Determine the [x, y] coordinate at the center of the cell enclosing the given text.  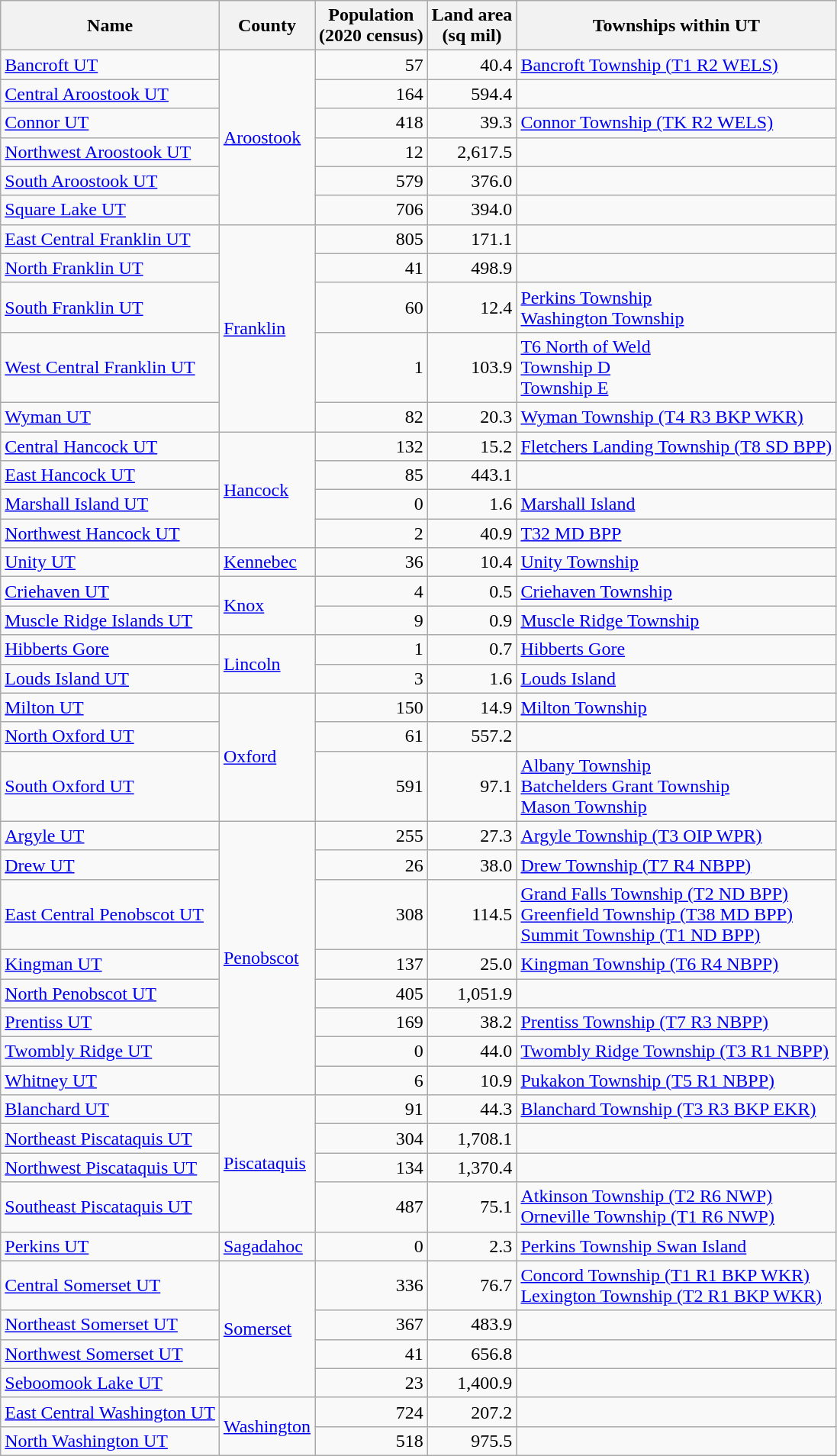
East Hancock UT [110, 475]
Louds Island [676, 678]
Marshall Island [676, 504]
44.0 [472, 1052]
0.7 [472, 649]
Population(2020 census) [372, 26]
25.0 [472, 964]
Concord Township (T1 R1 BKP WKR)Lexington Township (T2 R1 BKP WKR) [676, 1285]
6 [372, 1081]
3 [372, 678]
South Aroostook UT [110, 181]
114.5 [472, 914]
1,400.9 [472, 1383]
Somerset [267, 1329]
Penobscot [267, 958]
1,708.1 [472, 1139]
1,370.4 [472, 1168]
Unity Township [676, 562]
61 [372, 736]
Argyle UT [110, 836]
487 [372, 1207]
Sagadahoc [267, 1246]
Central Somerset UT [110, 1285]
Northeast Piscataquis UT [110, 1139]
0.5 [472, 591]
706 [372, 210]
2 [372, 533]
27.3 [472, 836]
Oxford [267, 757]
Kennebec [267, 562]
75.1 [472, 1207]
36 [372, 562]
Drew Township (T7 R4 NBPP) [676, 865]
207.2 [472, 1412]
Criehaven Township [676, 591]
Northwest Piscataquis UT [110, 1168]
North Penobscot UT [110, 993]
Perkins TownshipWashington Township [676, 307]
Muscle Ridge Islands UT [110, 620]
Central Hancock UT [110, 446]
Hancock [267, 490]
103.9 [472, 367]
Criehaven UT [110, 591]
367 [372, 1325]
Kingman UT [110, 964]
Bancroft Township (T1 R2 WELS) [676, 65]
Aroostook [267, 137]
443.1 [472, 475]
2.3 [472, 1246]
Blanchard UT [110, 1110]
44.3 [472, 1110]
579 [372, 181]
Prentiss Township (T7 R3 NBPP) [676, 1023]
Bancroft UT [110, 65]
91 [372, 1110]
39.3 [472, 123]
Piscataquis [267, 1163]
4 [372, 591]
40.4 [472, 65]
South Oxford UT [110, 786]
T6 North of WeldTownship DTownship E [676, 367]
134 [372, 1168]
150 [372, 707]
10.9 [472, 1081]
Name [110, 26]
304 [372, 1139]
137 [372, 964]
Blanchard Township (T3 R3 BKP EKR) [676, 1110]
South Franklin UT [110, 307]
1,051.9 [472, 993]
Southeast Piscataquis UT [110, 1207]
12.4 [472, 307]
Pukakon Township (T5 R1 NBPP) [676, 1081]
82 [372, 417]
724 [372, 1412]
Grand Falls Township (T2 ND BPP)Greenfield Township (T38 MD BPP)Summit Township (T1 ND BPP) [676, 914]
85 [372, 475]
Muscle Ridge Township [676, 620]
38.0 [472, 865]
20.3 [472, 417]
336 [372, 1285]
2,617.5 [472, 152]
60 [372, 307]
57 [372, 65]
Connor Township (TK R2 WELS) [676, 123]
Perkins Township Swan Island [676, 1246]
Prentiss UT [110, 1023]
376.0 [472, 181]
40.9 [472, 533]
Land area(sq mil) [472, 26]
15.2 [472, 446]
Albany TownshipBatchelders Grant TownshipMason Township [676, 786]
North Washington UT [110, 1441]
Wyman Township (T4 R3 BKP WKR) [676, 417]
0.9 [472, 620]
14.9 [472, 707]
Louds Island UT [110, 678]
Milton UT [110, 707]
Kingman Township (T6 R4 NBPP) [676, 964]
County [267, 26]
394.0 [472, 210]
Twombly Ridge UT [110, 1052]
308 [372, 914]
Atkinson Township (T2 R6 NWP)Orneville Township (T1 R6 NWP) [676, 1207]
171.1 [472, 239]
557.2 [472, 736]
Knox [267, 606]
Connor UT [110, 123]
12 [372, 152]
498.9 [472, 268]
East Central Franklin UT [110, 239]
Drew UT [110, 865]
Townships within UT [676, 26]
Argyle Township (T3 OIP WPR) [676, 836]
9 [372, 620]
132 [372, 446]
656.8 [472, 1354]
East Central Penobscot UT [110, 914]
76.7 [472, 1285]
Lincoln [267, 664]
East Central Washington UT [110, 1412]
Perkins UT [110, 1246]
Northeast Somerset UT [110, 1325]
405 [372, 993]
Northwest Aroostook UT [110, 152]
10.4 [472, 562]
164 [372, 94]
594.4 [472, 94]
Wyman UT [110, 417]
Fletchers Landing Township (T8 SD BPP) [676, 446]
23 [372, 1383]
Square Lake UT [110, 210]
255 [372, 836]
26 [372, 865]
169 [372, 1023]
North Oxford UT [110, 736]
West Central Franklin UT [110, 367]
591 [372, 786]
518 [372, 1441]
Milton Township [676, 707]
Whitney UT [110, 1081]
Northwest Somerset UT [110, 1354]
T32 MD BPP [676, 533]
Unity UT [110, 562]
418 [372, 123]
483.9 [472, 1325]
805 [372, 239]
North Franklin UT [110, 268]
97.1 [472, 786]
Twombly Ridge Township (T3 R1 NBPP) [676, 1052]
Marshall Island UT [110, 504]
Seboomook Lake UT [110, 1383]
Franklin [267, 328]
975.5 [472, 1441]
38.2 [472, 1023]
Northwest Hancock UT [110, 533]
Central Aroostook UT [110, 94]
Washington [267, 1426]
